Output the (x, y) coordinate of the center of the cell containing the given text.  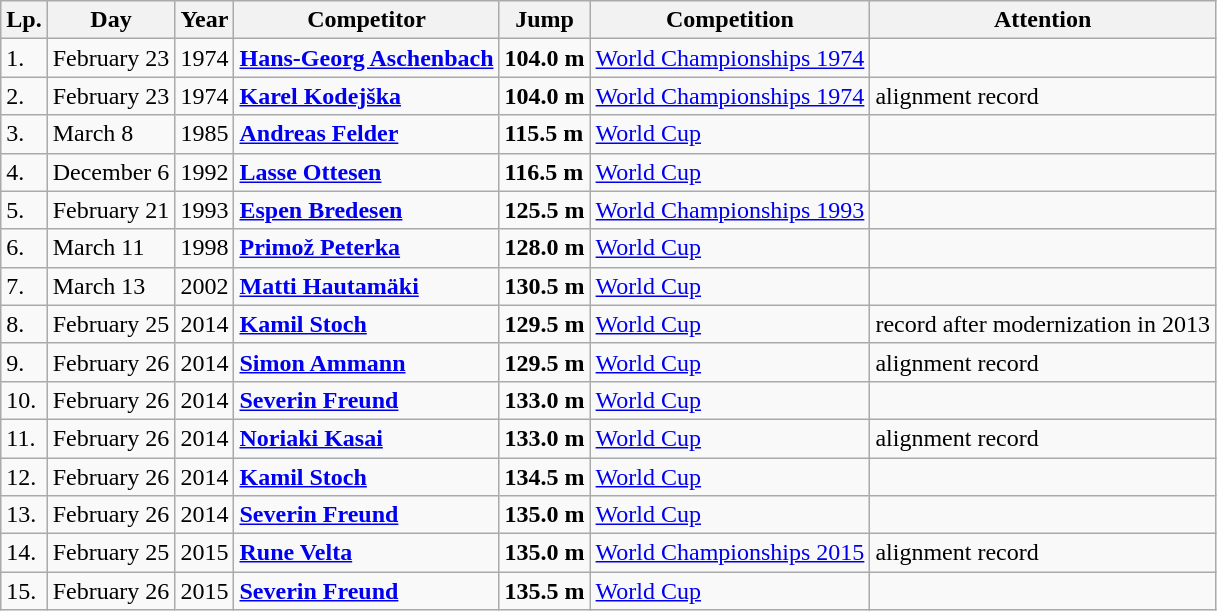
Competition (730, 20)
1998 (204, 248)
4. (24, 172)
9. (24, 362)
March 13 (111, 286)
14. (24, 553)
Karel Kodejška (366, 96)
134.5 m (544, 477)
115.5 m (544, 134)
Hans-Georg Aschenbach (366, 58)
Year (204, 20)
128.0 m (544, 248)
Lasse Ottesen (366, 172)
Competitor (366, 20)
1. (24, 58)
2002 (204, 286)
125.5 m (544, 210)
10. (24, 400)
record after modernization in 2013 (1043, 324)
2. (24, 96)
135.5 m (544, 591)
March 11 (111, 248)
130.5 m (544, 286)
116.5 m (544, 172)
World Championships 2015 (730, 553)
Simon Ammann (366, 362)
February 21 (111, 210)
Day (111, 20)
8. (24, 324)
1985 (204, 134)
7. (24, 286)
1993 (204, 210)
Espen Bredesen (366, 210)
15. (24, 591)
Matti Hautamäki (366, 286)
Attention (1043, 20)
World Championships 1993 (730, 210)
December 6 (111, 172)
Lp. (24, 20)
5. (24, 210)
1992 (204, 172)
March 8 (111, 134)
Primož Peterka (366, 248)
12. (24, 477)
3. (24, 134)
11. (24, 438)
6. (24, 248)
Rune Velta (366, 553)
13. (24, 515)
Andreas Felder (366, 134)
Noriaki Kasai (366, 438)
Jump (544, 20)
